Find where the given text appears and provide that cell's center as [X, Y] coordinate. 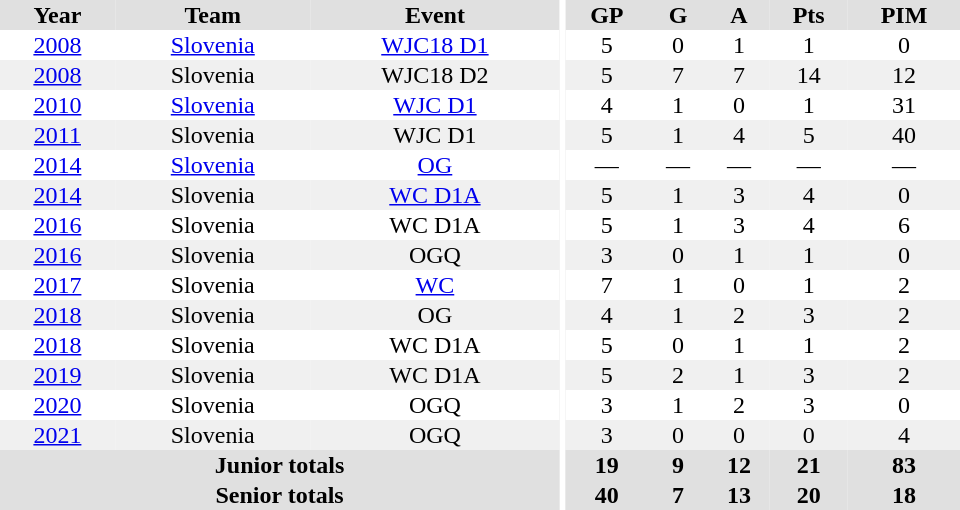
14 [808, 75]
13 [740, 495]
Senior totals [280, 495]
21 [808, 465]
PIM [904, 15]
Junior totals [280, 465]
9 [678, 465]
2019 [58, 375]
GP [607, 15]
2021 [58, 435]
18 [904, 495]
2010 [58, 105]
Year [58, 15]
A [740, 15]
Team [213, 15]
Event [435, 15]
WC [435, 285]
WJC18 D2 [435, 75]
19 [607, 465]
31 [904, 105]
G [678, 15]
83 [904, 465]
2020 [58, 405]
Pts [808, 15]
6 [904, 225]
20 [808, 495]
2017 [58, 285]
WJC18 D1 [435, 45]
2011 [58, 135]
